Output the (x, y) coordinate of the center of the cell containing the given text.  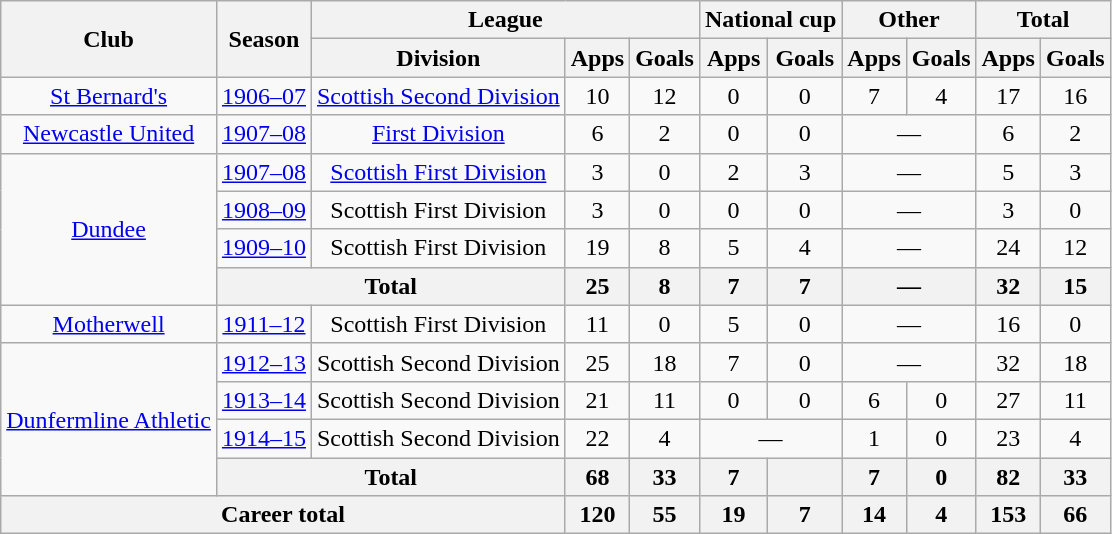
17 (1008, 96)
1913–14 (264, 400)
21 (597, 400)
14 (874, 515)
League (505, 20)
1912–13 (264, 362)
St Bernard's (109, 96)
Dundee (109, 229)
1908–09 (264, 210)
Other (909, 20)
82 (1008, 477)
10 (597, 96)
120 (597, 515)
68 (597, 477)
1 (874, 438)
Career total (283, 515)
1906–07 (264, 96)
First Division (438, 134)
Division (438, 58)
Motherwell (109, 324)
27 (1008, 400)
22 (597, 438)
National cup (770, 20)
Club (109, 39)
Newcastle United (109, 134)
1911–12 (264, 324)
23 (1008, 438)
55 (665, 515)
1914–15 (264, 438)
15 (1075, 286)
24 (1008, 248)
Season (264, 39)
Dunfermline Athletic (109, 419)
153 (1008, 515)
1909–10 (264, 248)
66 (1075, 515)
